For the text-containing cell, return its midpoint in (X, Y) coordinate format. 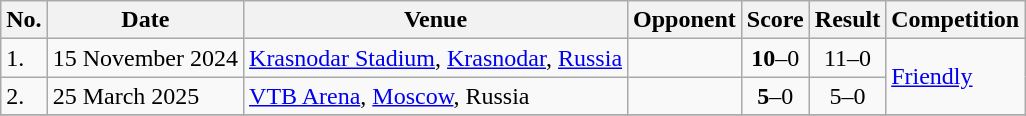
No. (24, 20)
Friendly (956, 77)
25 March 2025 (145, 96)
Date (145, 20)
2. (24, 96)
Result (847, 20)
1. (24, 58)
Opponent (685, 20)
Venue (436, 20)
11–0 (847, 58)
VTB Arena, Moscow, Russia (436, 96)
Krasnodar Stadium, Krasnodar, Russia (436, 58)
10–0 (775, 58)
Score (775, 20)
Competition (956, 20)
15 November 2024 (145, 58)
